Output the (x, y) coordinate of the center of the cell containing the given text.  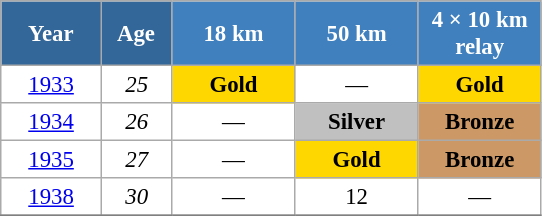
50 km (356, 34)
Year (52, 34)
4 × 10 km relay (480, 34)
26 (136, 122)
18 km (234, 34)
1933 (52, 85)
1934 (52, 122)
1938 (52, 197)
1935 (52, 160)
25 (136, 85)
27 (136, 160)
Age (136, 34)
12 (356, 197)
Silver (356, 122)
30 (136, 197)
